From the cell containing the given text, extract its center point as (X, Y) coordinate. 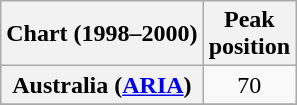
Peakposition (249, 34)
70 (249, 85)
Australia (ARIA) (102, 85)
Chart (1998–2000) (102, 34)
